For the text-containing cell, return its midpoint in (x, y) coordinate format. 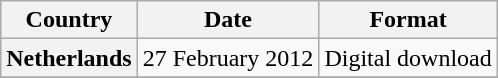
Digital download (408, 58)
27 February 2012 (228, 58)
Format (408, 20)
Date (228, 20)
Country (69, 20)
Netherlands (69, 58)
